Output the (X, Y) coordinate of the center of the cell containing the given text.  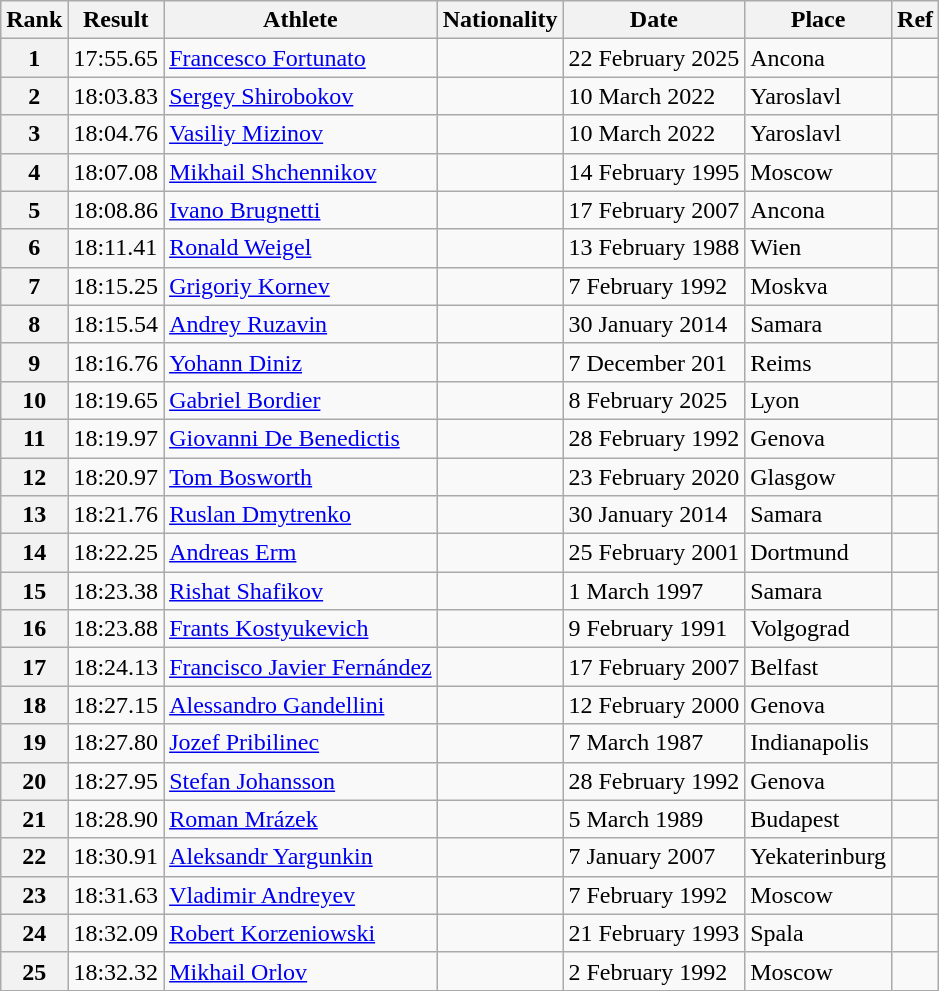
16 (34, 629)
Giovanni De Benedictis (301, 438)
4 (34, 172)
18:16.76 (116, 362)
14 February 1995 (654, 172)
Ronald Weigel (301, 248)
18:32.09 (116, 933)
2 (34, 96)
18:15.54 (116, 324)
18:28.90 (116, 819)
Yekaterinburg (818, 857)
17:55.65 (116, 58)
Mikhail Shchennikov (301, 172)
Aleksandr Yargunkin (301, 857)
23 February 2020 (654, 477)
Jozef Pribilinec (301, 743)
Rank (34, 20)
18:27.95 (116, 781)
Yohann Diniz (301, 362)
18:32.32 (116, 971)
Wien (818, 248)
Spala (818, 933)
Result (116, 20)
Date (654, 20)
1 (34, 58)
Ivano Brugnetti (301, 210)
Place (818, 20)
12 (34, 477)
18:27.15 (116, 705)
7 December 201 (654, 362)
Francesco Fortunato (301, 58)
Lyon (818, 400)
18:19.65 (116, 400)
13 (34, 515)
Mikhail Orlov (301, 971)
13 February 1988 (654, 248)
5 March 1989 (654, 819)
Grigoriy Kornev (301, 286)
Budapest (818, 819)
18:24.13 (116, 667)
9 February 1991 (654, 629)
7 March 1987 (654, 743)
12 February 2000 (654, 705)
14 (34, 553)
7 (34, 286)
25 February 2001 (654, 553)
18:21.76 (116, 515)
18:23.38 (116, 591)
Gabriel Bordier (301, 400)
Tom Bosworth (301, 477)
18:19.97 (116, 438)
Vasiliy Mizinov (301, 134)
23 (34, 895)
21 February 1993 (654, 933)
8 February 2025 (654, 400)
18:08.86 (116, 210)
Roman Mrázek (301, 819)
Alessandro Gandellini (301, 705)
18:27.80 (116, 743)
18:04.76 (116, 134)
18:22.25 (116, 553)
18:23.88 (116, 629)
22 (34, 857)
Vladimir Andreyev (301, 895)
10 (34, 400)
Indianapolis (818, 743)
Athlete (301, 20)
Belfast (818, 667)
18:31.63 (116, 895)
Andrey Ruzavin (301, 324)
3 (34, 134)
Francisco Javier Fernández (301, 667)
18:07.08 (116, 172)
Stefan Johansson (301, 781)
17 (34, 667)
Dortmund (818, 553)
21 (34, 819)
Glasgow (818, 477)
Ref (916, 20)
18 (34, 705)
Robert Korzeniowski (301, 933)
Frants Kostyukevich (301, 629)
20 (34, 781)
Ruslan Dmytrenko (301, 515)
11 (34, 438)
19 (34, 743)
18:15.25 (116, 286)
2 February 1992 (654, 971)
Rishat Shafikov (301, 591)
18:30.91 (116, 857)
9 (34, 362)
18:20.97 (116, 477)
18:03.83 (116, 96)
7 January 2007 (654, 857)
Nationality (500, 20)
1 March 1997 (654, 591)
Andreas Erm (301, 553)
24 (34, 933)
Volgograd (818, 629)
5 (34, 210)
18:11.41 (116, 248)
Reims (818, 362)
25 (34, 971)
8 (34, 324)
6 (34, 248)
15 (34, 591)
Sergey Shirobokov (301, 96)
22 February 2025 (654, 58)
Moskva (818, 286)
